Return (x, y) of the center of cell containing provided text 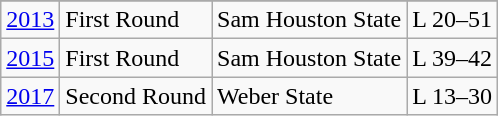
Second Round (136, 96)
2013 (30, 20)
2017 (30, 96)
L 39–42 (452, 58)
L 13–30 (452, 96)
2015 (30, 58)
Weber State (310, 96)
L 20–51 (452, 20)
